Detect which cell encompasses the target text, then output its [X, Y] center coordinate. 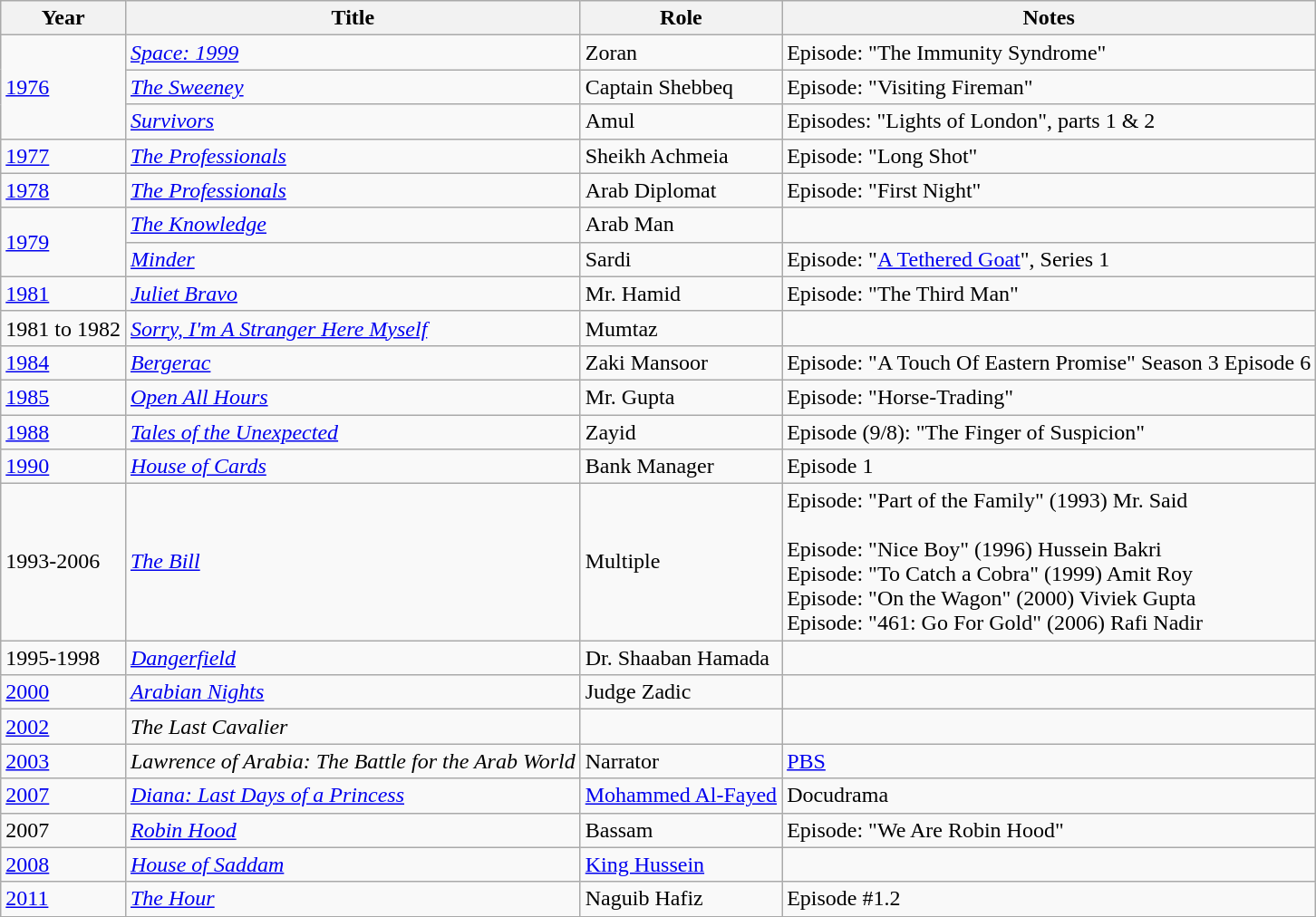
The Hour [353, 899]
Open All Hours [353, 397]
Docudrama [1050, 796]
Zaki Mansoor [681, 362]
Role [681, 18]
Episode: "The Third Man" [1050, 294]
Sorry, I'm A Stranger Here Myself [353, 328]
The Sweeney [353, 87]
Episode (9/8): "The Finger of Suspicion" [1050, 432]
Episode: "We Are Robin Hood" [1050, 830]
Episode: "A Touch Of Eastern Promise" Season 3 Episode 6 [1050, 362]
Episode #1.2 [1050, 899]
Mohammed Al-Fayed [681, 796]
Minder [353, 259]
Episode: "Horse-Trading" [1050, 397]
Episode: "A Tethered Goat", Series 1 [1050, 259]
1993-2006 [63, 562]
PBS [1050, 761]
1985 [63, 397]
1977 [63, 156]
Sardi [681, 259]
Captain Shebbeq [681, 87]
1976 [63, 87]
Bank Manager [681, 467]
Naguib Hafiz [681, 899]
Episode: "First Night" [1050, 190]
2000 [63, 692]
Diana: Last Days of a Princess [353, 796]
Episode: "Long Shot" [1050, 156]
House of Saddam [353, 864]
Episodes: "Lights of London", parts 1 & 2 [1050, 121]
2002 [63, 727]
1990 [63, 467]
Sheikh Achmeia [681, 156]
Year [63, 18]
The Knowledge [353, 225]
Lawrence of Arabia: The Battle for the Arab World [353, 761]
Survivors [353, 121]
Episode: "The Immunity Syndrome" [1050, 53]
Narrator [681, 761]
Tales of the Unexpected [353, 432]
Mr. Hamid [681, 294]
1981 [63, 294]
2008 [63, 864]
2003 [63, 761]
Arab Man [681, 225]
2011 [63, 899]
1995-1998 [63, 658]
Dangerfield [353, 658]
Zayid [681, 432]
Bassam [681, 830]
Robin Hood [353, 830]
1984 [63, 362]
King Hussein [681, 864]
The Last Cavalier [353, 727]
Episode 1 [1050, 467]
Mr. Gupta [681, 397]
Space: 1999 [353, 53]
1981 to 1982 [63, 328]
Episode: "Visiting Fireman" [1050, 87]
1979 [63, 242]
Amul [681, 121]
Judge Zadic [681, 692]
1988 [63, 432]
Dr. Shaaban Hamada [681, 658]
Juliet Bravo [353, 294]
The Bill [353, 562]
Bergerac [353, 362]
House of Cards [353, 467]
Notes [1050, 18]
Arab Diplomat [681, 190]
1978 [63, 190]
Mumtaz [681, 328]
Arabian Nights [353, 692]
Title [353, 18]
Multiple [681, 562]
Zoran [681, 53]
